Find where the given text appears and provide that cell's center as [X, Y] coordinate. 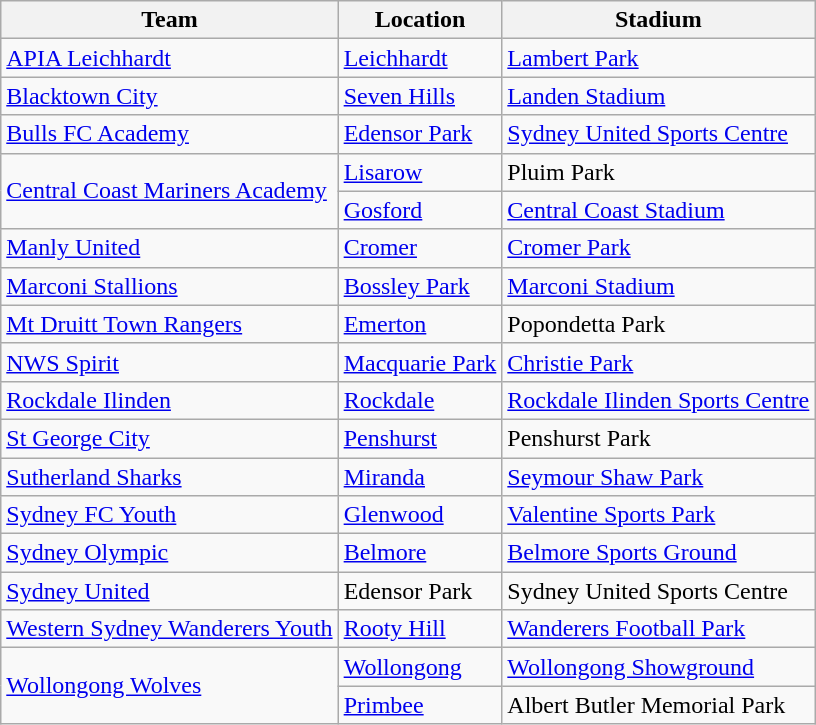
Pluim Park [658, 172]
Christie Park [658, 362]
Rooty Hill [420, 629]
Team [170, 20]
Sutherland Sharks [170, 477]
Landen Stadium [658, 96]
APIA Leichhardt [170, 58]
Bossley Park [420, 286]
Sydney Olympic [170, 553]
Wollongong Wolves [170, 686]
Primbee [420, 705]
Emerton [420, 324]
Wollongong Showground [658, 667]
Cromer Park [658, 248]
Penshurst [420, 438]
Western Sydney Wanderers Youth [170, 629]
Rockdale [420, 400]
Lisarow [420, 172]
Rockdale Ilinden [170, 400]
NWS Spirit [170, 362]
Glenwood [420, 515]
Bulls FC Academy [170, 134]
Sydney FC Youth [170, 515]
Marconi Stallions [170, 286]
Location [420, 20]
Blacktown City [170, 96]
Mt Druitt Town Rangers [170, 324]
Lambert Park [658, 58]
Popondetta Park [658, 324]
Penshurst Park [658, 438]
Rockdale Ilinden Sports Centre [658, 400]
Cromer [420, 248]
Miranda [420, 477]
Belmore [420, 553]
Marconi Stadium [658, 286]
Leichhardt [420, 58]
Wollongong [420, 667]
St George City [170, 438]
Valentine Sports Park [658, 515]
Sydney United [170, 591]
Manly United [170, 248]
Stadium [658, 20]
Macquarie Park [420, 362]
Wanderers Football Park [658, 629]
Albert Butler Memorial Park [658, 705]
Seymour Shaw Park [658, 477]
Seven Hills [420, 96]
Belmore Sports Ground [658, 553]
Central Coast Mariners Academy [170, 191]
Gosford [420, 210]
Central Coast Stadium [658, 210]
